Provide the [x, y] coordinate of the cell's center where the given text is located.  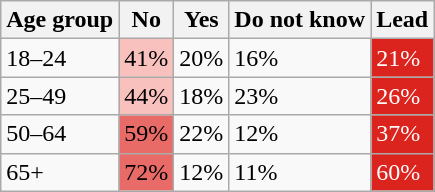
59% [146, 134]
20% [202, 58]
72% [146, 172]
65+ [60, 172]
23% [300, 96]
Lead [402, 20]
44% [146, 96]
50–64 [60, 134]
60% [402, 172]
41% [146, 58]
22% [202, 134]
Yes [202, 20]
25–49 [60, 96]
18–24 [60, 58]
11% [300, 172]
37% [402, 134]
No [146, 20]
21% [402, 58]
26% [402, 96]
16% [300, 58]
Do not know [300, 20]
18% [202, 96]
Age group [60, 20]
